Capture the cell that displays the provided text and extract its (x, y) central coordinate. 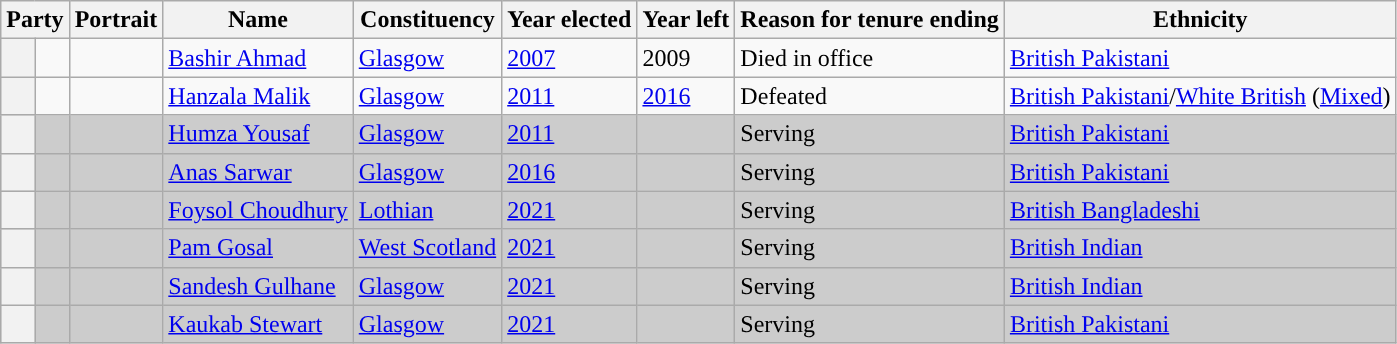
West Scotland (427, 248)
Year elected (570, 20)
Lothian (427, 210)
Defeated (870, 96)
Reason for tenure ending (870, 20)
Ethnicity (1200, 20)
Party (35, 20)
2009 (686, 58)
Portrait (116, 20)
Died in office (870, 58)
Foysol Choudhury (258, 210)
Kaukab Stewart (258, 324)
Humza Yousaf (258, 134)
Bashir Ahmad (258, 58)
British Pakistani/White British (Mixed) (1200, 96)
Year left (686, 20)
British Bangladeshi (1200, 210)
Sandesh Gulhane (258, 286)
2007 (570, 58)
Hanzala Malik (258, 96)
Anas Sarwar (258, 172)
Constituency (427, 20)
Pam Gosal (258, 248)
Name (258, 20)
